Output the (x, y) coordinate of the center of the cell containing the given text.  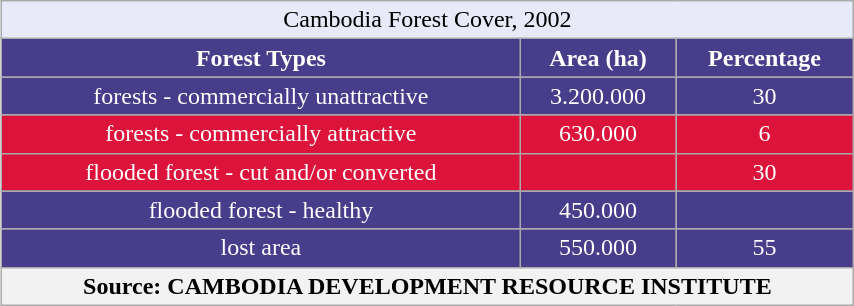
Source: CAMBODIA DEVELOPMENT RESOURCE INSTITUTE (428, 286)
630.000 (598, 134)
55 (764, 248)
forests - commercially unattractive (262, 96)
3.200.000 (598, 96)
Area (ha) (598, 58)
flooded forest - cut and/or converted (262, 172)
450.000 (598, 210)
lost area (262, 248)
550.000 (598, 248)
Percentage (764, 58)
6 (764, 134)
Cambodia Forest Cover, 2002 (428, 20)
flooded forest - healthy (262, 210)
Forest Types (262, 58)
forests - commercially attractive (262, 134)
